Capture the cell that displays the provided text and extract its [X, Y] central coordinate. 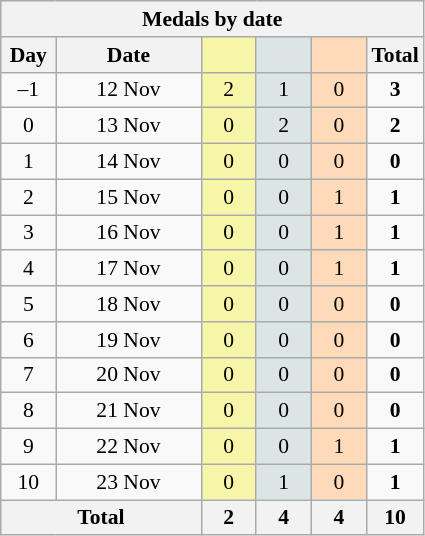
Day [28, 55]
18 Nov [128, 304]
8 [28, 411]
23 Nov [128, 482]
12 Nov [128, 90]
22 Nov [128, 447]
13 Nov [128, 126]
Date [128, 55]
16 Nov [128, 233]
14 Nov [128, 162]
20 Nov [128, 375]
21 Nov [128, 411]
19 Nov [128, 340]
Medals by date [212, 19]
15 Nov [128, 197]
6 [28, 340]
5 [28, 304]
7 [28, 375]
17 Nov [128, 269]
–1 [28, 90]
9 [28, 447]
